Return the [X, Y] coordinate for the center point of the cell that contains the specified text.  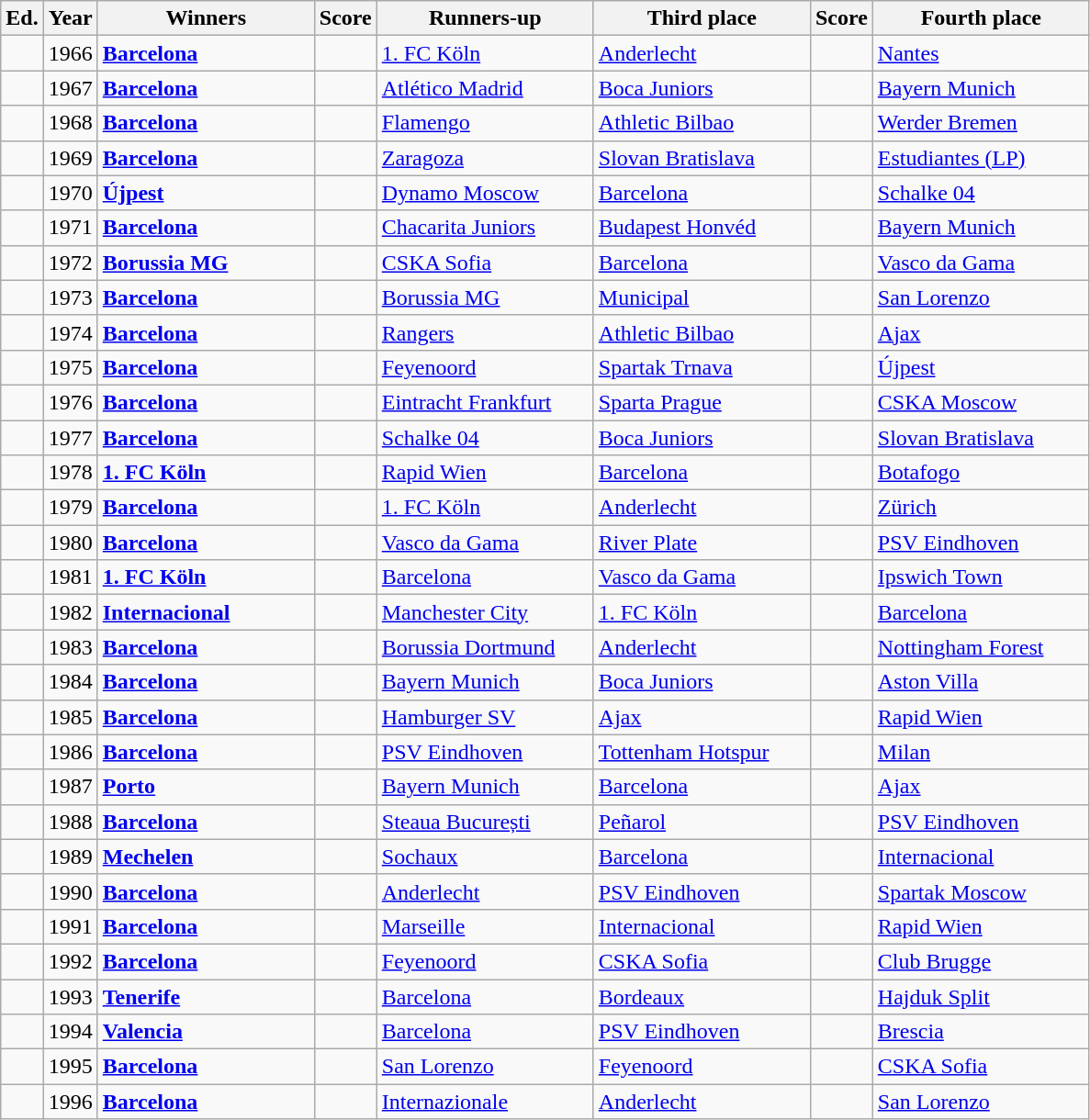
Manchester City [485, 612]
Steaua București [485, 822]
Ipswich Town [981, 577]
1988 [70, 822]
1990 [70, 891]
Spartak Trnava [702, 367]
Rangers [485, 332]
River Plate [702, 543]
1995 [70, 1067]
Zürich [981, 508]
1970 [70, 193]
Atlético Madrid [485, 88]
Valencia [206, 1032]
1966 [70, 53]
Borussia Dortmund [485, 647]
Peñarol [702, 822]
1972 [70, 263]
1991 [70, 926]
1968 [70, 123]
Brescia [981, 1032]
Tottenham Hotspur [702, 752]
Fourth place [981, 18]
1983 [70, 647]
Marseille [485, 926]
Municipal [702, 297]
Hajduk Split [981, 996]
Runners-up [485, 18]
Year [70, 18]
Eintracht Frankfurt [485, 402]
1973 [70, 297]
Hamburger SV [485, 717]
Mechelen [206, 857]
Spartak Moscow [981, 891]
Estudiantes (LP) [981, 158]
1994 [70, 1032]
Chacarita Juniors [485, 228]
1984 [70, 682]
Sochaux [485, 857]
Bordeaux [702, 996]
1981 [70, 577]
1986 [70, 752]
Porto [206, 787]
1971 [70, 228]
1967 [70, 88]
1993 [70, 996]
1985 [70, 717]
1978 [70, 473]
1975 [70, 367]
Nantes [981, 53]
1980 [70, 543]
CSKA Moscow [981, 402]
1996 [70, 1102]
Zaragoza [485, 158]
1992 [70, 961]
Nottingham Forest [981, 647]
1976 [70, 402]
Tenerife [206, 996]
1977 [70, 438]
Ed. [22, 18]
Werder Bremen [981, 123]
Internazionale [485, 1102]
1974 [70, 332]
Milan [981, 752]
1989 [70, 857]
Sparta Prague [702, 402]
Flamengo [485, 123]
Winners [206, 18]
Aston Villa [981, 682]
1982 [70, 612]
Botafogo [981, 473]
Third place [702, 18]
Club Brugge [981, 961]
Dynamo Moscow [485, 193]
Budapest Honvéd [702, 228]
1987 [70, 787]
1969 [70, 158]
1979 [70, 508]
